Pinpoint the cell where the given text exists, returning its [X, Y] midpoint coordinate. 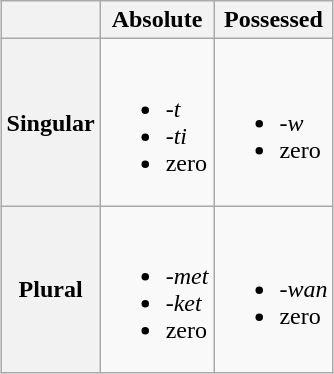
-wanzero [274, 290]
Absolute [157, 20]
Possessed [274, 20]
-wzero [274, 122]
Singular [50, 122]
-t-tizero [157, 122]
-met-ketzero [157, 290]
Plural [50, 290]
